Scan for the cell matching the given text and deliver its (X, Y) coordinate at center. 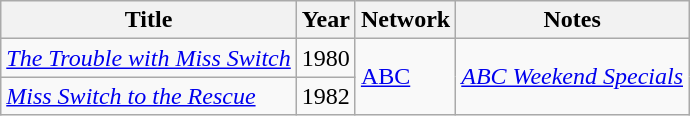
Notes (572, 20)
1980 (326, 58)
ABC Weekend Specials (572, 77)
ABC (405, 77)
Miss Switch to the Rescue (149, 96)
Year (326, 20)
1982 (326, 96)
Network (405, 20)
Title (149, 20)
The Trouble with Miss Switch (149, 58)
